Return the [x, y] coordinate for the center point of the cell that contains the specified text.  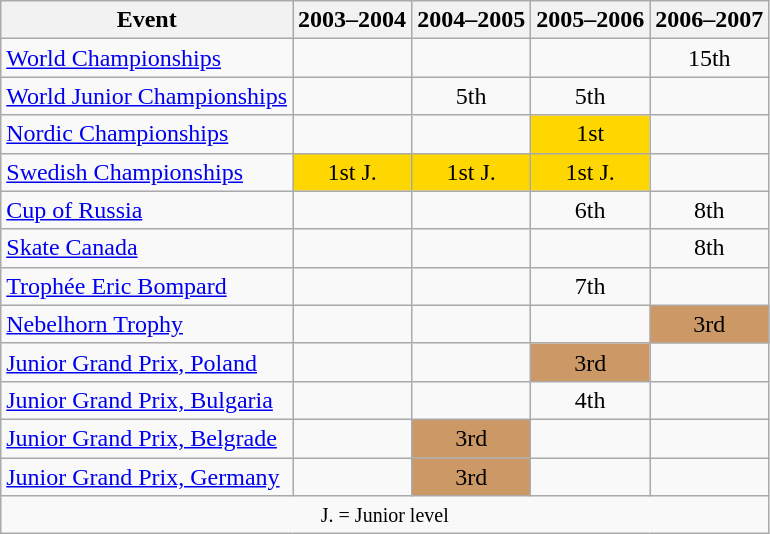
World Championships [147, 58]
Junior Grand Prix, Bulgaria [147, 400]
1st [590, 134]
2003–2004 [352, 20]
Junior Grand Prix, Germany [147, 477]
2004–2005 [472, 20]
Swedish Championships [147, 172]
Event [147, 20]
Skate Canada [147, 248]
J. = Junior level [385, 515]
2006–2007 [710, 20]
15th [710, 58]
Nordic Championships [147, 134]
6th [590, 210]
Nebelhorn Trophy [147, 324]
4th [590, 400]
Cup of Russia [147, 210]
7th [590, 286]
2005–2006 [590, 20]
Junior Grand Prix, Poland [147, 362]
Trophée Eric Bompard [147, 286]
Junior Grand Prix, Belgrade [147, 438]
World Junior Championships [147, 96]
